Find where the given text appears and provide that cell's center as (x, y) coordinate. 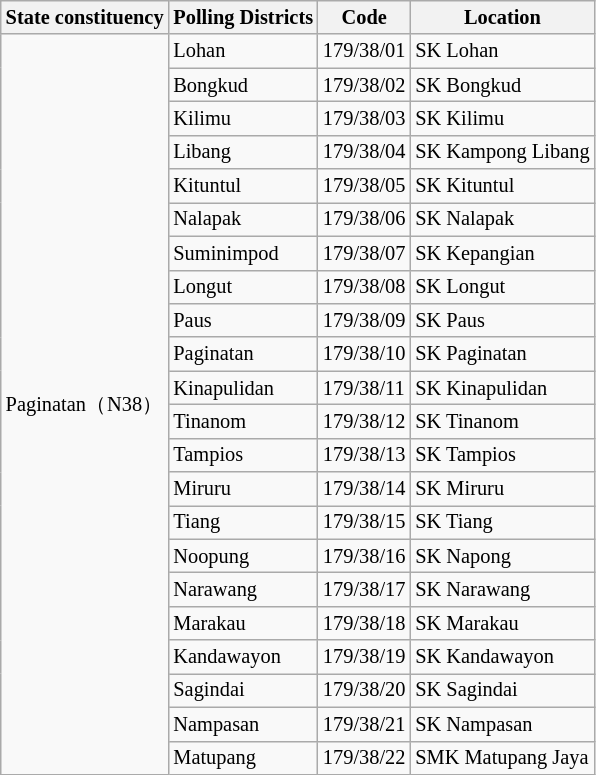
Suminimpod (243, 253)
Tampios (243, 455)
Kilimu (243, 118)
179/38/19 (364, 657)
SK Marakau (502, 623)
SK Longut (502, 287)
Kandawayon (243, 657)
Polling Districts (243, 17)
179/38/14 (364, 489)
179/38/15 (364, 522)
Bongkud (243, 85)
SK Paginatan (502, 354)
Kituntul (243, 186)
179/38/11 (364, 388)
State constituency (85, 17)
SK Kandawayon (502, 657)
Noopung (243, 556)
Narawang (243, 589)
179/38/04 (364, 152)
179/38/18 (364, 623)
SK Kilimu (502, 118)
Lohan (243, 51)
SK Kituntul (502, 186)
Tiang (243, 522)
Nampasan (243, 724)
Tinanom (243, 421)
179/38/06 (364, 219)
Paginatan（N38） (85, 404)
SK Narawang (502, 589)
SK Tiang (502, 522)
SK Miruru (502, 489)
SK Tinanom (502, 421)
179/38/05 (364, 186)
SK Nampasan (502, 724)
SK Paus (502, 320)
SK Kampong Libang (502, 152)
179/38/08 (364, 287)
Paus (243, 320)
SK Bongkud (502, 85)
179/38/03 (364, 118)
SMK Matupang Jaya (502, 758)
Sagindai (243, 690)
Nalapak (243, 219)
SK Lohan (502, 51)
179/38/01 (364, 51)
Marakau (243, 623)
179/38/16 (364, 556)
179/38/12 (364, 421)
179/38/22 (364, 758)
179/38/02 (364, 85)
Miruru (243, 489)
Paginatan (243, 354)
SK Kepangian (502, 253)
SK Nalapak (502, 219)
Code (364, 17)
179/38/09 (364, 320)
Matupang (243, 758)
Libang (243, 152)
Kinapulidan (243, 388)
179/38/17 (364, 589)
SK Kinapulidan (502, 388)
Location (502, 17)
SK Napong (502, 556)
179/38/13 (364, 455)
SK Tampios (502, 455)
179/38/07 (364, 253)
SK Sagindai (502, 690)
179/38/21 (364, 724)
179/38/10 (364, 354)
179/38/20 (364, 690)
Longut (243, 287)
